Scan for the cell matching the given text and deliver its [x, y] coordinate at center. 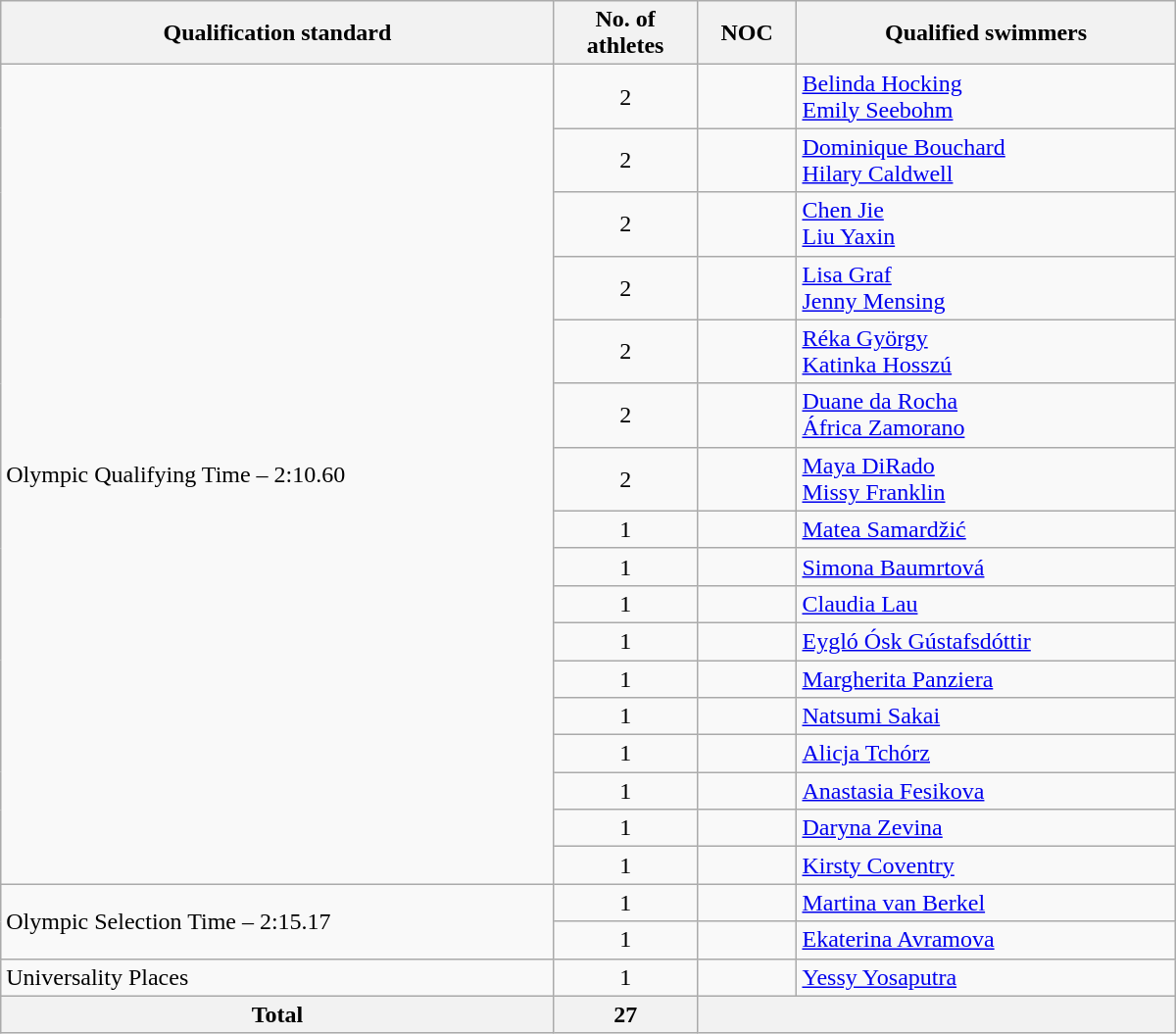
Réka GyörgyKatinka Hosszú [986, 351]
Anastasia Fesikova [986, 791]
Chen JieLiu Yaxin [986, 223]
Maya DiRadoMissy Franklin [986, 478]
Eygló Ósk Gústafsdóttir [986, 641]
Claudia Lau [986, 604]
Ekaterina Avramova [986, 940]
Belinda HockingEmily Seebohm [986, 96]
Martina van Berkel [986, 903]
Yessy Yosaputra [986, 977]
Dominique BouchardHilary Caldwell [986, 161]
Matea Samardžić [986, 529]
Qualification standard [277, 33]
Alicja Tchórz [986, 754]
Duane da RochaÁfrica Zamorano [986, 416]
Daryna Zevina [986, 828]
Olympic Selection Time – 2:15.17 [277, 921]
No. of athletes [625, 33]
Margherita Panziera [986, 679]
Simona Baumrtová [986, 566]
Lisa GrafJenny Mensing [986, 288]
Qualified swimmers [986, 33]
Universality Places [277, 977]
27 [625, 1014]
Natsumi Sakai [986, 716]
NOC [747, 33]
Olympic Qualifying Time – 2:10.60 [277, 474]
Kirsty Coventry [986, 865]
Total [277, 1014]
